Capture the cell that displays the provided text and extract its [x, y] central coordinate. 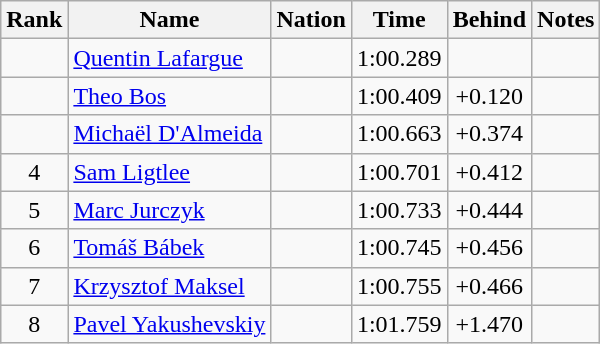
1:00.663 [399, 134]
1:00.733 [399, 210]
+1.470 [489, 324]
Rank [34, 20]
6 [34, 248]
+0.374 [489, 134]
7 [34, 286]
Tomáš Bábek [170, 248]
Michaël D'Almeida [170, 134]
1:01.759 [399, 324]
Quentin Lafargue [170, 58]
1:00.409 [399, 96]
+0.466 [489, 286]
Name [170, 20]
+0.456 [489, 248]
+0.444 [489, 210]
Krzysztof Maksel [170, 286]
Marc Jurczyk [170, 210]
5 [34, 210]
Pavel Yakushevskiy [170, 324]
1:00.289 [399, 58]
Behind [489, 20]
+0.412 [489, 172]
1:00.755 [399, 286]
4 [34, 172]
Notes [566, 20]
Theo Bos [170, 96]
1:00.745 [399, 248]
Nation [311, 20]
Sam Ligtlee [170, 172]
8 [34, 324]
+0.120 [489, 96]
1:00.701 [399, 172]
Time [399, 20]
